Pinpoint the cell where the given text exists, returning its [X, Y] midpoint coordinate. 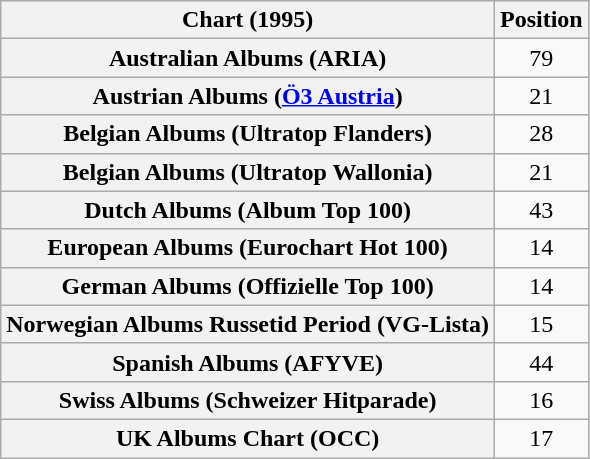
28 [541, 134]
German Albums (Offizielle Top 100) [248, 286]
79 [541, 58]
43 [541, 210]
15 [541, 324]
Swiss Albums (Schweizer Hitparade) [248, 400]
Australian Albums (ARIA) [248, 58]
16 [541, 400]
Belgian Albums (Ultratop Wallonia) [248, 172]
Chart (1995) [248, 20]
Belgian Albums (Ultratop Flanders) [248, 134]
Norwegian Albums Russetid Period (VG-Lista) [248, 324]
Dutch Albums (Album Top 100) [248, 210]
Spanish Albums (AFYVE) [248, 362]
European Albums (Eurochart Hot 100) [248, 248]
Position [541, 20]
UK Albums Chart (OCC) [248, 438]
17 [541, 438]
Austrian Albums (Ö3 Austria) [248, 96]
44 [541, 362]
